Determine the [x, y] coordinate at the center of the cell enclosing the given text.  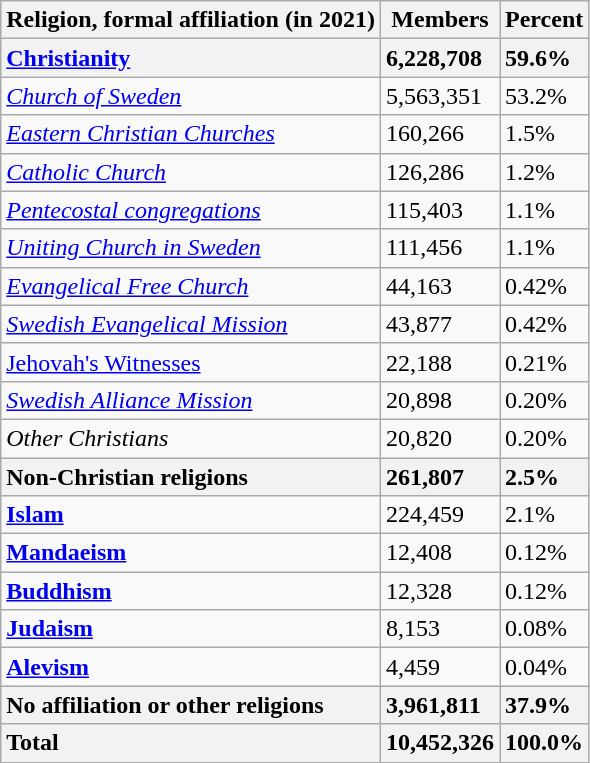
2.5% [544, 477]
Buddhism [191, 591]
Christianity [191, 58]
22,188 [440, 362]
Swedish Evangelical Mission [191, 324]
Members [440, 20]
12,328 [440, 591]
4,459 [440, 667]
37.9% [544, 705]
0.04% [544, 667]
12,408 [440, 553]
126,286 [440, 172]
100.0% [544, 743]
Non-Christian religions [191, 477]
3,961,811 [440, 705]
1.5% [544, 134]
Evangelical Free Church [191, 286]
Alevism [191, 667]
261,807 [440, 477]
Islam [191, 515]
6,228,708 [440, 58]
Catholic Church [191, 172]
0.21% [544, 362]
Judaism [191, 629]
53.2% [544, 96]
Uniting Church in Sweden [191, 248]
44,163 [440, 286]
No affiliation or other religions [191, 705]
20,820 [440, 438]
20,898 [440, 400]
Church of Sweden [191, 96]
5,563,351 [440, 96]
Other Christians [191, 438]
10,452,326 [440, 743]
8,153 [440, 629]
1.2% [544, 172]
0.08% [544, 629]
43,877 [440, 324]
Jehovah's Witnesses [191, 362]
Swedish Alliance Mission [191, 400]
115,403 [440, 210]
160,266 [440, 134]
Pentecostal congregations [191, 210]
59.6% [544, 58]
2.1% [544, 515]
111,456 [440, 248]
Eastern Christian Churches [191, 134]
224,459 [440, 515]
Percent [544, 20]
Mandaeism [191, 553]
Total [191, 743]
Religion, formal affiliation (in 2021) [191, 20]
